Output the (x, y) coordinate of the center of the cell containing the given text.  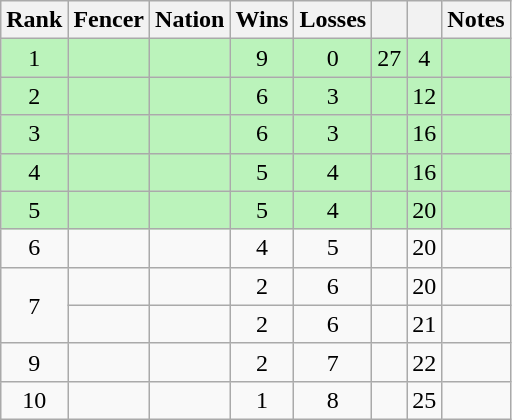
25 (424, 400)
Fencer (109, 20)
Rank (34, 20)
22 (424, 362)
Losses (333, 20)
21 (424, 324)
10 (34, 400)
Nation (190, 20)
12 (424, 96)
0 (333, 58)
Notes (476, 20)
27 (390, 58)
Wins (262, 20)
8 (333, 400)
